Detect which cell encompasses the target text, then output its [x, y] center coordinate. 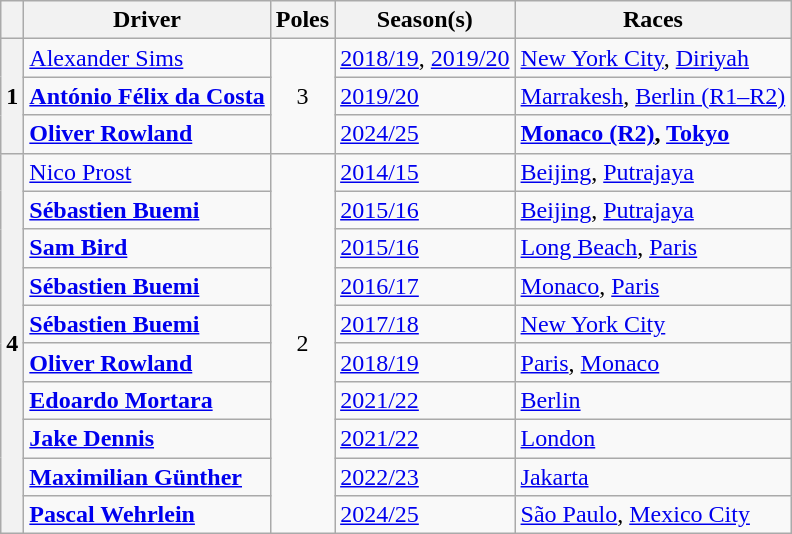
2018/19 [425, 362]
2016/17 [425, 286]
New York City, Diriyah [653, 58]
Races [653, 20]
1 [12, 96]
Poles [302, 20]
Edoardo Mortara [147, 400]
2019/20 [425, 96]
Season(s) [425, 20]
2 [302, 344]
Maximilian Günther [147, 477]
Marrakesh, Berlin (R1–R2) [653, 96]
Nico Prost [147, 172]
2017/18 [425, 324]
4 [12, 344]
Long Beach, Paris [653, 248]
Jakarta [653, 477]
Monaco, Paris [653, 286]
Alexander Sims [147, 58]
2018/19, 2019/20 [425, 58]
New York City [653, 324]
3 [302, 96]
Berlin [653, 400]
2014/15 [425, 172]
António Félix da Costa [147, 96]
Monaco (R2), Tokyo [653, 134]
Sam Bird [147, 248]
London [653, 438]
Jake Dennis [147, 438]
São Paulo, Mexico City [653, 515]
2022/23 [425, 477]
Pascal Wehrlein [147, 515]
Driver [147, 20]
Paris, Monaco [653, 362]
